Identify which cell holds the provided text, then report its [X, Y] central coordinate. 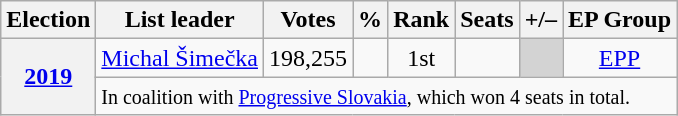
Michal Šimečka [180, 58]
Votes [308, 20]
Seats [487, 20]
EP Group [620, 20]
List leader [180, 20]
+/– [540, 20]
In coalition with Progressive Slovakia, which won 4 seats in total. [386, 96]
Election [48, 20]
Rank [422, 20]
1st [422, 58]
% [370, 20]
2019 [48, 77]
198,255 [308, 58]
EPP [620, 58]
